Capture the cell that displays the provided text and extract its (X, Y) central coordinate. 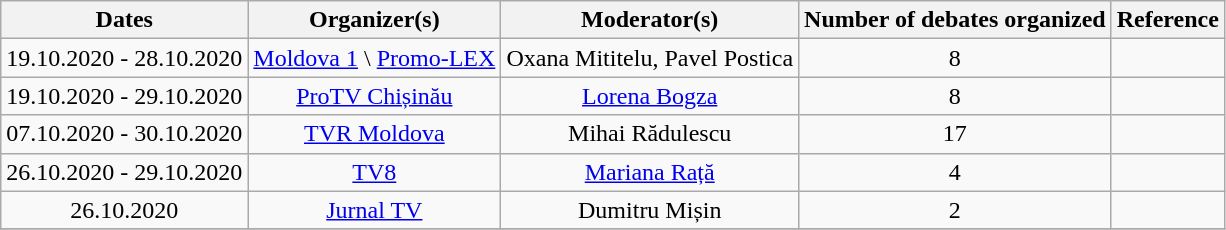
19.10.2020 - 29.10.2020 (124, 96)
Dates (124, 20)
TV8 (374, 172)
TVR Moldova (374, 134)
19.10.2020 - 28.10.2020 (124, 58)
2 (956, 210)
Dumitru Mișin (650, 210)
Lorena Bogza (650, 96)
Mihai Rădulescu (650, 134)
4 (956, 172)
Moldova 1 \ Promo-LEX (374, 58)
Moderator(s) (650, 20)
Oxana Mititelu, Pavel Postica (650, 58)
17 (956, 134)
Organizer(s) (374, 20)
26.10.2020 (124, 210)
ProTV Chișinău (374, 96)
Number of debates organized (956, 20)
26.10.2020 - 29.10.2020 (124, 172)
Jurnal TV (374, 210)
07.10.2020 - 30.10.2020 (124, 134)
Mariana Rață (650, 172)
Reference (1168, 20)
